Provide the [x, y] coordinate of the cell's center where the given text is located.  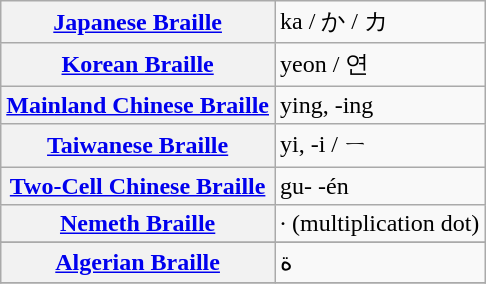
ying, -ing [379, 105]
yeon / 연 [379, 64]
Mainland Chinese Braille [138, 105]
Japanese Braille [138, 22]
ka / か / カ [379, 22]
Korean Braille [138, 64]
Two-Cell Chinese Braille [138, 185]
· (multiplication dot) [379, 224]
Nemeth Braille [138, 224]
Taiwanese Braille [138, 146]
yi, -i / ㄧ [379, 146]
ة ‎ [379, 263]
gu- -én [379, 185]
Algerian Braille [138, 263]
